Output the (X, Y) coordinate of the center of the cell containing the given text.  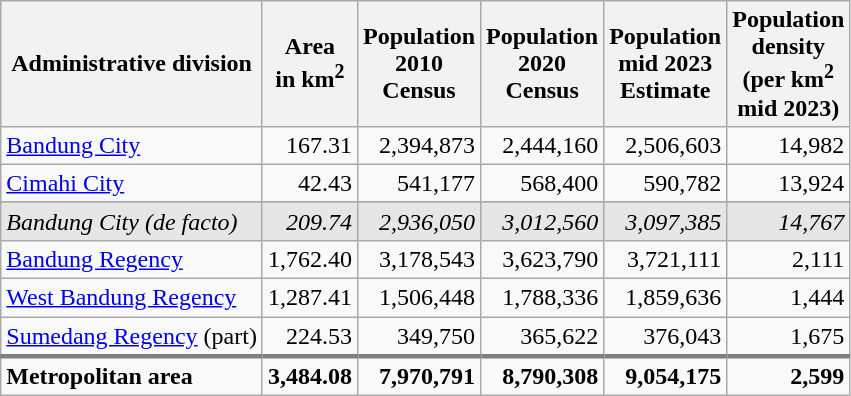
3,097,385 (666, 221)
7,970,791 (418, 376)
13,924 (788, 183)
8,790,308 (542, 376)
42.43 (310, 183)
1,788,336 (542, 298)
Area in km2 (310, 64)
2,111 (788, 259)
3,012,560 (542, 221)
376,043 (666, 337)
Bandung City (de facto) (132, 221)
2,599 (788, 376)
Bandung City (132, 145)
3,623,790 (542, 259)
2,444,160 (542, 145)
Cimahi City (132, 183)
3,484.08 (310, 376)
349,750 (418, 337)
1,675 (788, 337)
209.74 (310, 221)
West Bandung Regency (132, 298)
14,767 (788, 221)
365,622 (542, 337)
1,287.41 (310, 298)
3,178,543 (418, 259)
1,762.40 (310, 259)
Bandung Regency (132, 259)
224.53 (310, 337)
2,394,873 (418, 145)
1,506,448 (418, 298)
9,054,175 (666, 376)
568,400 (542, 183)
590,782 (666, 183)
Administrative division (132, 64)
541,177 (418, 183)
3,721,111 (666, 259)
Population 2010Census (418, 64)
14,982 (788, 145)
Sumedang Regency (part) (132, 337)
Metropolitan area (132, 376)
Population mid 2023Estimate (666, 64)
Population 2020Census (542, 64)
1,444 (788, 298)
1,859,636 (666, 298)
2,506,603 (666, 145)
167.31 (310, 145)
2,936,050 (418, 221)
Populationdensity(per km2mid 2023) (788, 64)
